From the cell containing the given text, extract its center point as (x, y) coordinate. 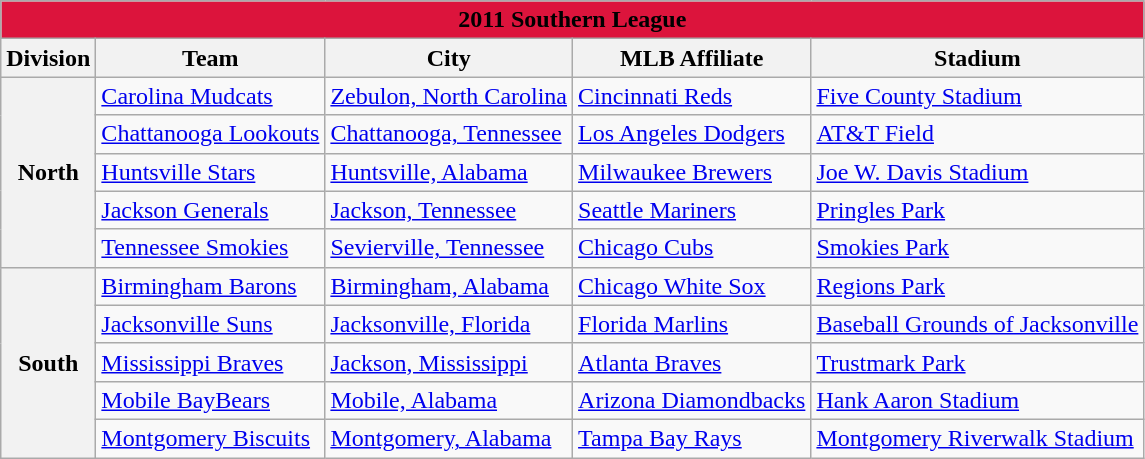
Huntsville Stars (210, 172)
Mobile BayBears (210, 400)
Birmingham Barons (210, 286)
Team (210, 58)
Baseball Grounds of Jacksonville (978, 324)
Cincinnati Reds (692, 96)
Montgomery Riverwalk Stadium (978, 438)
Arizona Diamondbacks (692, 400)
Montgomery Biscuits (210, 438)
Montgomery, Alabama (449, 438)
North (48, 172)
Division (48, 58)
Huntsville, Alabama (449, 172)
Hank Aaron Stadium (978, 400)
Five County Stadium (978, 96)
Atlanta Braves (692, 362)
Chattanooga, Tennessee (449, 134)
Tampa Bay Rays (692, 438)
Joe W. Davis Stadium (978, 172)
Milwaukee Brewers (692, 172)
2011 Southern League (572, 20)
Jackson, Mississippi (449, 362)
Chicago White Sox (692, 286)
MLB Affiliate (692, 58)
Mobile, Alabama (449, 400)
Chattanooga Lookouts (210, 134)
Chicago Cubs (692, 248)
Tennessee Smokies (210, 248)
Smokies Park (978, 248)
Jackson, Tennessee (449, 210)
South (48, 362)
Stadium (978, 58)
Mississippi Braves (210, 362)
Regions Park (978, 286)
Florida Marlins (692, 324)
Seattle Mariners (692, 210)
Trustmark Park (978, 362)
AT&T Field (978, 134)
Jacksonville, Florida (449, 324)
Pringles Park (978, 210)
Birmingham, Alabama (449, 286)
City (449, 58)
Los Angeles Dodgers (692, 134)
Zebulon, North Carolina (449, 96)
Carolina Mudcats (210, 96)
Sevierville, Tennessee (449, 248)
Jackson Generals (210, 210)
Jacksonville Suns (210, 324)
